Output the (x, y) coordinate of the center of the cell containing the given text.  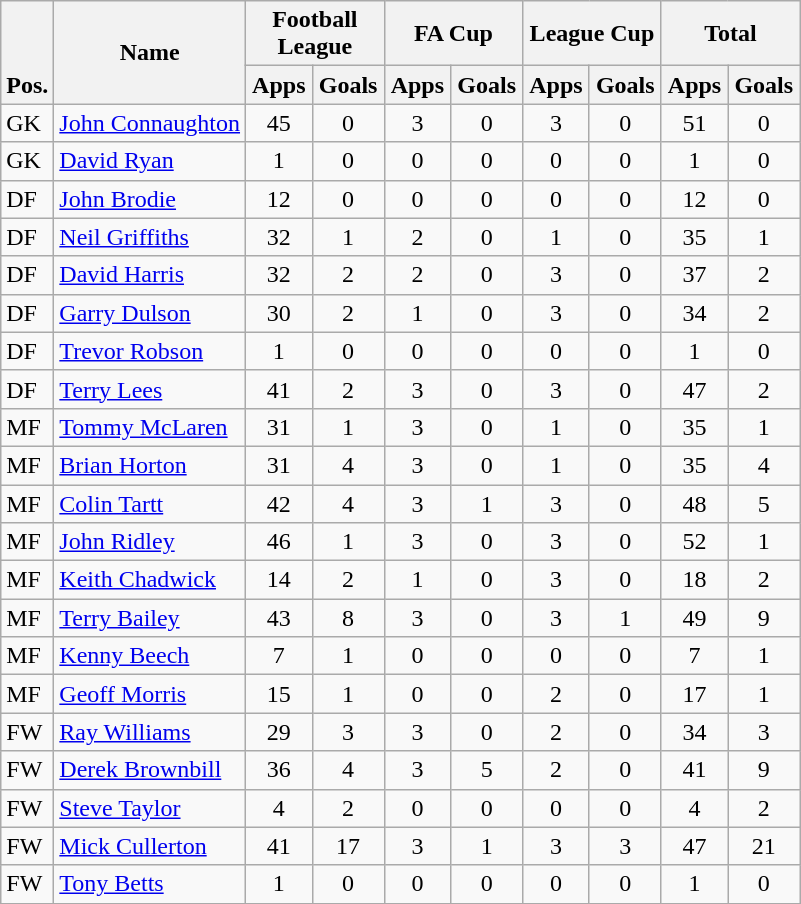
Colin Tartt (150, 503)
John Ridley (150, 542)
18 (694, 580)
Total (730, 34)
John Brodie (150, 199)
Pos. (28, 52)
Geoff Morris (150, 694)
43 (280, 618)
51 (694, 123)
14 (280, 580)
30 (280, 313)
8 (348, 618)
Derek Brownbill (150, 770)
52 (694, 542)
John Connaughton (150, 123)
29 (280, 732)
Mick Cullerton (150, 846)
36 (280, 770)
Tony Betts (150, 884)
Garry Dulson (150, 313)
Kenny Beech (150, 656)
37 (694, 275)
Name (150, 52)
Football League (316, 34)
Neil Griffiths (150, 237)
Keith Chadwick (150, 580)
David Harris (150, 275)
Ray Williams (150, 732)
Steve Taylor (150, 808)
15 (280, 694)
45 (280, 123)
Trevor Robson (150, 351)
Tommy McLaren (150, 427)
League Cup (592, 34)
Brian Horton (150, 465)
FA Cup (454, 34)
46 (280, 542)
48 (694, 503)
Terry Lees (150, 389)
42 (280, 503)
Terry Bailey (150, 618)
David Ryan (150, 161)
21 (764, 846)
49 (694, 618)
